Return the (X, Y) coordinate for the center point of the cell that contains the specified text.  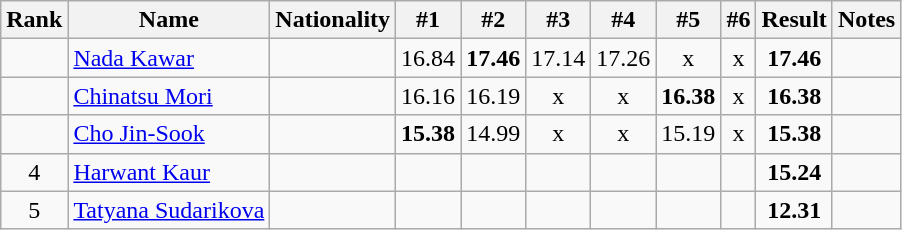
Name (169, 20)
15.19 (688, 134)
4 (34, 172)
Nationality (333, 20)
Result (794, 20)
16.84 (428, 58)
#3 (558, 20)
#2 (494, 20)
Nada Kawar (169, 58)
17.14 (558, 58)
#5 (688, 20)
16.19 (494, 96)
16.16 (428, 96)
Notes (866, 20)
12.31 (794, 210)
14.99 (494, 134)
17.26 (624, 58)
#6 (738, 20)
15.24 (794, 172)
Harwant Kaur (169, 172)
#4 (624, 20)
Chinatsu Mori (169, 96)
5 (34, 210)
Tatyana Sudarikova (169, 210)
Cho Jin-Sook (169, 134)
Rank (34, 20)
#1 (428, 20)
